Scan for the cell matching the given text and deliver its (x, y) coordinate at center. 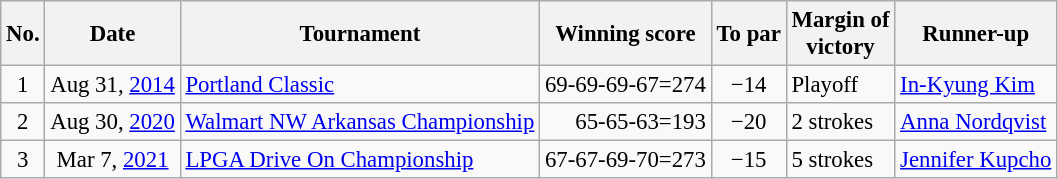
Aug 31, 2014 (112, 85)
5 strokes (840, 160)
Margin ofvictory (840, 34)
Playoff (840, 85)
Portland Classic (360, 85)
Winning score (626, 34)
−20 (748, 122)
2 (23, 122)
Mar 7, 2021 (112, 160)
Walmart NW Arkansas Championship (360, 122)
−15 (748, 160)
65-65-63=193 (626, 122)
67-67-69-70=273 (626, 160)
Tournament (360, 34)
To par (748, 34)
3 (23, 160)
LPGA Drive On Championship (360, 160)
Runner-up (976, 34)
Anna Nordqvist (976, 122)
1 (23, 85)
−14 (748, 85)
Date (112, 34)
In-Kyung Kim (976, 85)
No. (23, 34)
2 strokes (840, 122)
Aug 30, 2020 (112, 122)
69-69-69-67=274 (626, 85)
Jennifer Kupcho (976, 160)
